Find where the given text appears and provide that cell's center as [x, y] coordinate. 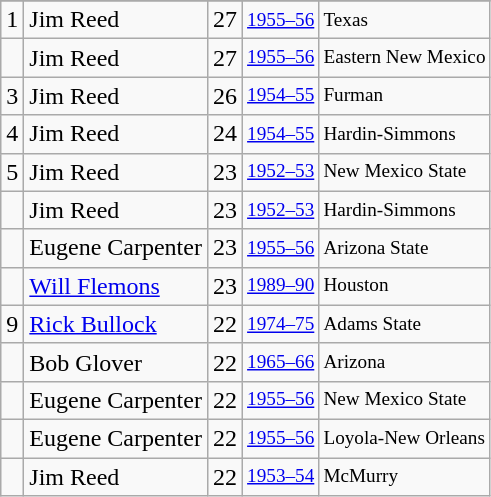
9 [12, 324]
1 [12, 20]
Adams State [404, 324]
Arizona State [404, 248]
1953–54 [281, 477]
Arizona [404, 362]
Eastern New Mexico [404, 58]
Rick Bullock [116, 324]
McMurry [404, 477]
26 [224, 96]
Bob Glover [116, 362]
Furman [404, 96]
1974–75 [281, 324]
24 [224, 134]
Texas [404, 20]
1965–66 [281, 362]
Loyola-New Orleans [404, 438]
4 [12, 134]
5 [12, 172]
3 [12, 96]
1989–90 [281, 286]
Houston [404, 286]
Will Flemons [116, 286]
